Scan for the cell matching the given text and deliver its [x, y] coordinate at center. 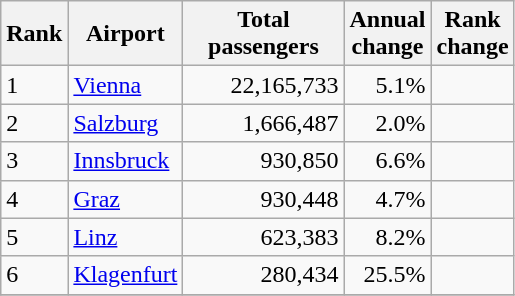
5.1% [388, 85]
4.7% [388, 199]
2 [34, 123]
930,448 [264, 199]
Vienna [126, 85]
6 [34, 275]
930,850 [264, 161]
22,165,733 [264, 85]
Rank [34, 34]
1,666,487 [264, 123]
280,434 [264, 275]
5 [34, 237]
Graz [126, 199]
Salzburg [126, 123]
Klagenfurt [126, 275]
3 [34, 161]
Totalpassengers [264, 34]
2.0% [388, 123]
1 [34, 85]
25.5% [388, 275]
8.2% [388, 237]
6.6% [388, 161]
623,383 [264, 237]
Rankchange [472, 34]
Annualchange [388, 34]
Innsbruck [126, 161]
Linz [126, 237]
Airport [126, 34]
4 [34, 199]
